Extract the [X, Y] coordinate from the center of the cell holding the provided text.  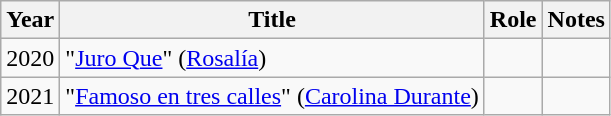
Year [30, 20]
Role [513, 20]
2021 [30, 96]
"Juro Que" (Rosalía) [272, 58]
"Famoso en tres calles" (Carolina Durante) [272, 96]
2020 [30, 58]
Title [272, 20]
Notes [576, 20]
